Provide the [X, Y] coordinate of the cell's center where the given text is located.  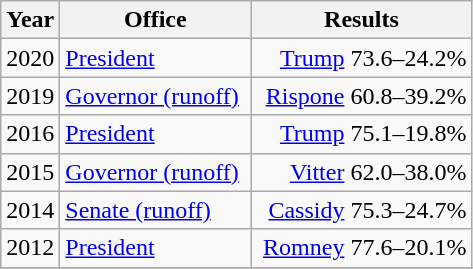
2019 [30, 96]
Trump 75.1–19.8% [362, 134]
Romney 77.6–20.1% [362, 248]
Cassidy 75.3–24.7% [362, 210]
Rispone 60.8–39.2% [362, 96]
Results [362, 20]
Year [30, 20]
Senate (runoff) [156, 210]
Trump 73.6–24.2% [362, 58]
2020 [30, 58]
Office [156, 20]
2014 [30, 210]
2012 [30, 248]
Vitter 62.0–38.0% [362, 172]
2015 [30, 172]
2016 [30, 134]
